Pinpoint the cell where the given text exists, returning its (X, Y) midpoint coordinate. 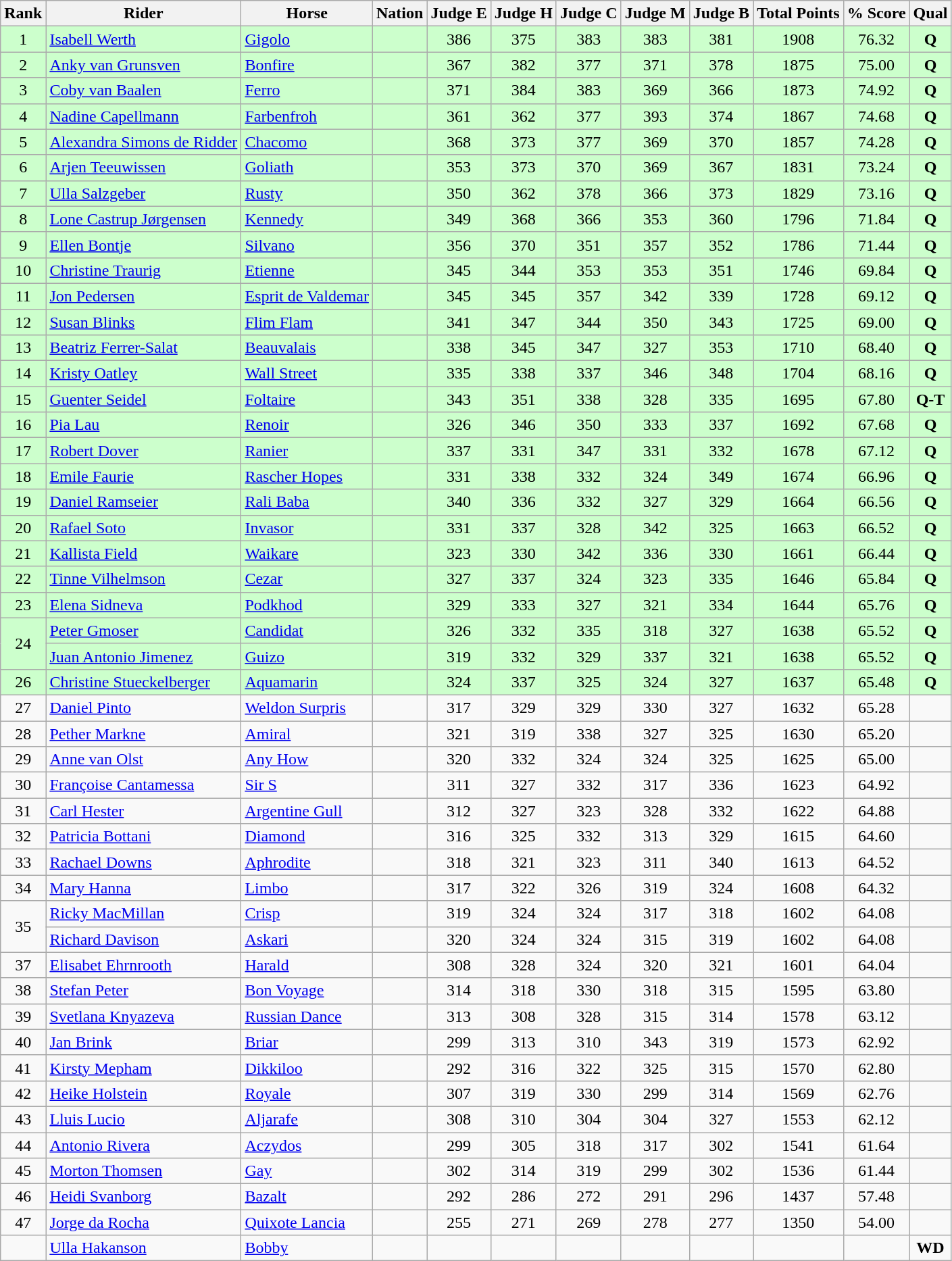
65.00 (876, 760)
Argentine Gull (307, 811)
341 (459, 322)
27 (23, 708)
64.52 (876, 862)
65.76 (876, 605)
Judge M (655, 14)
277 (721, 1222)
Pia Lau (143, 425)
34 (23, 888)
Susan Blinks (143, 322)
40 (23, 1042)
12 (23, 322)
Russian Dance (307, 1016)
339 (721, 296)
271 (523, 1222)
Stefan Peter (143, 991)
1 (23, 39)
1661 (799, 553)
Rascher Hopes (307, 476)
65.20 (876, 733)
1601 (799, 965)
Crisp (307, 914)
37 (23, 965)
1608 (799, 888)
1350 (799, 1222)
1664 (799, 502)
18 (23, 476)
Ferro (307, 91)
382 (523, 65)
334 (721, 605)
71.44 (876, 245)
Kennedy (307, 219)
269 (588, 1222)
1541 (799, 1145)
Farbenfroh (307, 116)
Etienne (307, 270)
10 (23, 270)
Flim Flam (307, 322)
Aquamarin (307, 682)
2 (23, 65)
76.32 (876, 39)
Bazalt (307, 1197)
1595 (799, 991)
Jon Pedersen (143, 296)
1873 (799, 91)
1746 (799, 270)
71.84 (876, 219)
Silvano (307, 245)
Guenter Seidel (143, 399)
Antonio Rivera (143, 1145)
64.60 (876, 837)
Q-T (930, 399)
1829 (799, 193)
Anne van Olst (143, 760)
278 (655, 1222)
348 (721, 374)
Limbo (307, 888)
312 (459, 811)
63.12 (876, 1016)
67.12 (876, 451)
Dikkiloo (307, 1068)
62.76 (876, 1093)
Chacomo (307, 142)
Emile Faurie (143, 476)
Qual (930, 14)
42 (23, 1093)
Judge B (721, 14)
Jan Brink (143, 1042)
Nation (399, 14)
1536 (799, 1171)
65.48 (876, 682)
Ranier (307, 451)
6 (23, 168)
255 (459, 1222)
Patricia Bottani (143, 837)
Cezar (307, 579)
1632 (799, 708)
Aczydos (307, 1145)
Podkhod (307, 605)
1704 (799, 374)
24 (23, 643)
32 (23, 837)
67.80 (876, 399)
1625 (799, 760)
% Score (876, 14)
Christine Traurig (143, 270)
1725 (799, 322)
64.32 (876, 888)
Elisabet Ehrnrooth (143, 965)
Goliath (307, 168)
291 (655, 1197)
Tinne Vilhelmson (143, 579)
1622 (799, 811)
381 (721, 39)
Jorge da Rocha (143, 1222)
Judge E (459, 14)
1678 (799, 451)
Christine Stueckelberger (143, 682)
Horse (307, 14)
WD (930, 1248)
Carl Hester (143, 811)
Diamond (307, 837)
Askari (307, 939)
3 (23, 91)
68.16 (876, 374)
66.52 (876, 528)
Elena Sidneva (143, 605)
Peter Gmoser (143, 630)
30 (23, 785)
61.64 (876, 1145)
1786 (799, 245)
Morton Thomsen (143, 1171)
61.44 (876, 1171)
Invasor (307, 528)
Kirsty Mepham (143, 1068)
1437 (799, 1197)
21 (23, 553)
Gigolo (307, 39)
66.96 (876, 476)
1831 (799, 168)
1875 (799, 65)
41 (23, 1068)
352 (721, 245)
Sir S (307, 785)
33 (23, 862)
Rider (143, 14)
Ulla Salzgeber (143, 193)
Wall Street (307, 374)
1710 (799, 348)
Total Points (799, 14)
38 (23, 991)
Ulla Hakanson (143, 1248)
1573 (799, 1042)
65.28 (876, 708)
Aphrodite (307, 862)
360 (721, 219)
23 (23, 605)
75.00 (876, 65)
Aljarafe (307, 1119)
35 (23, 926)
Lone Castrup Jørgensen (143, 219)
5 (23, 142)
Lluis Lucio (143, 1119)
Waikare (307, 553)
361 (459, 116)
1623 (799, 785)
Françoise Cantamessa (143, 785)
1867 (799, 116)
Nadine Capellmann (143, 116)
1637 (799, 682)
1728 (799, 296)
Heidi Svanborg (143, 1197)
69.00 (876, 322)
Robert Dover (143, 451)
Bobby (307, 1248)
46 (23, 1197)
74.28 (876, 142)
11 (23, 296)
43 (23, 1119)
Daniel Ramseier (143, 502)
Richard Davison (143, 939)
296 (721, 1197)
Pether Markne (143, 733)
1857 (799, 142)
Beauvalais (307, 348)
Ellen Bontje (143, 245)
Ricky MacMillan (143, 914)
Isabell Werth (143, 39)
Any How (307, 760)
393 (655, 116)
374 (721, 116)
Mary Hanna (143, 888)
69.84 (876, 270)
305 (523, 1145)
64.88 (876, 811)
4 (23, 116)
Kallista Field (143, 553)
13 (23, 348)
375 (523, 39)
66.44 (876, 553)
1553 (799, 1119)
Guizo (307, 656)
73.24 (876, 168)
286 (523, 1197)
Juan Antonio Jimenez (143, 656)
28 (23, 733)
384 (523, 91)
Rafael Soto (143, 528)
1615 (799, 837)
Royale (307, 1093)
Judge C (588, 14)
73.16 (876, 193)
57.48 (876, 1197)
74.92 (876, 91)
63.80 (876, 991)
62.12 (876, 1119)
Esprit de Valdemar (307, 296)
64.04 (876, 965)
66.56 (876, 502)
26 (23, 682)
14 (23, 374)
Rank (23, 14)
69.12 (876, 296)
1663 (799, 528)
Weldon Surpris (307, 708)
Beatriz Ferrer-Salat (143, 348)
1674 (799, 476)
1908 (799, 39)
Heike Holstein (143, 1093)
22 (23, 579)
Alexandra Simons de Ridder (143, 142)
Rachael Downs (143, 862)
39 (23, 1016)
67.68 (876, 425)
Daniel Pinto (143, 708)
386 (459, 39)
Svetlana Knyazeva (143, 1016)
272 (588, 1197)
64.92 (876, 785)
Renoir (307, 425)
1695 (799, 399)
7 (23, 193)
29 (23, 760)
62.80 (876, 1068)
1692 (799, 425)
Gay (307, 1171)
1646 (799, 579)
Bonfire (307, 65)
47 (23, 1222)
68.40 (876, 348)
1644 (799, 605)
Amiral (307, 733)
62.92 (876, 1042)
Harald (307, 965)
1578 (799, 1016)
Quixote Lancia (307, 1222)
16 (23, 425)
Coby van Baalen (143, 91)
74.68 (876, 116)
Foltaire (307, 399)
31 (23, 811)
1613 (799, 862)
19 (23, 502)
Briar (307, 1042)
356 (459, 245)
9 (23, 245)
1570 (799, 1068)
45 (23, 1171)
65.84 (876, 579)
20 (23, 528)
1630 (799, 733)
1796 (799, 219)
54.00 (876, 1222)
8 (23, 219)
Judge H (523, 14)
Candidat (307, 630)
Kristy Oatley (143, 374)
Rusty (307, 193)
Anky van Grunsven (143, 65)
44 (23, 1145)
307 (459, 1093)
15 (23, 399)
Arjen Teeuwissen (143, 168)
Rali Baba (307, 502)
Bon Voyage (307, 991)
1569 (799, 1093)
17 (23, 451)
